Extract the (X, Y) coordinate from the center of the cell holding the provided text.  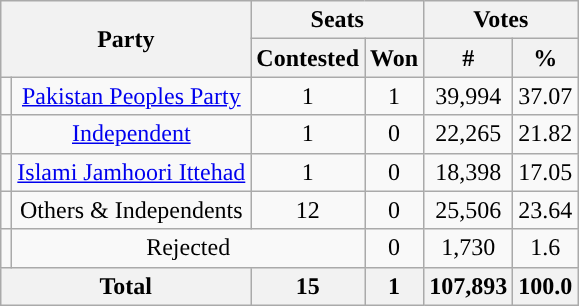
21.82 (546, 134)
39,994 (468, 96)
Pakistan Peoples Party (132, 96)
# (468, 58)
17.05 (546, 172)
37.07 (546, 96)
Rejected (188, 248)
15 (308, 286)
Independent (132, 134)
Party (126, 39)
% (546, 58)
Total (126, 286)
Islami Jamhoori Ittehad (132, 172)
22,265 (468, 134)
Contested (308, 58)
1,730 (468, 248)
12 (308, 210)
18,398 (468, 172)
Others & Independents (132, 210)
Seats (338, 20)
107,893 (468, 286)
25,506 (468, 210)
1.6 (546, 248)
23.64 (546, 210)
Won (394, 58)
100.0 (546, 286)
Votes (501, 20)
